Capture the cell that displays the provided text and extract its [X, Y] central coordinate. 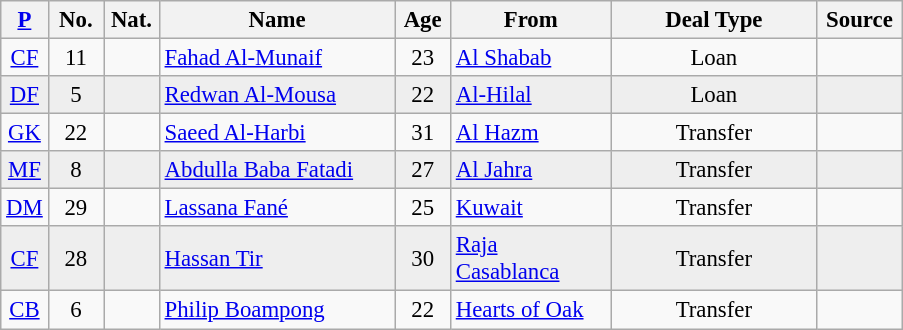
11 [76, 58]
P [24, 20]
No. [76, 20]
Deal Type [714, 20]
28 [76, 258]
6 [76, 310]
DF [24, 95]
23 [423, 58]
MF [24, 170]
29 [76, 208]
Hearts of Oak [530, 310]
Nat. [132, 20]
Al Jahra [530, 170]
Kuwait [530, 208]
Al Shabab [530, 58]
Fahad Al-Munaif [277, 58]
DM [24, 208]
Abdulla Baba Fatadi [277, 170]
27 [423, 170]
CB [24, 310]
Redwan Al-Mousa [277, 95]
Raja Casablanca [530, 258]
Age [423, 20]
Lassana Fané [277, 208]
Al-Hilal [530, 95]
Saeed Al-Harbi [277, 133]
Philip Boampong [277, 310]
25 [423, 208]
30 [423, 258]
Al Hazm [530, 133]
Hassan Tir [277, 258]
From [530, 20]
31 [423, 133]
Source [860, 20]
5 [76, 95]
8 [76, 170]
Name [277, 20]
GK [24, 133]
